Capture the cell that displays the provided text and extract its [X, Y] central coordinate. 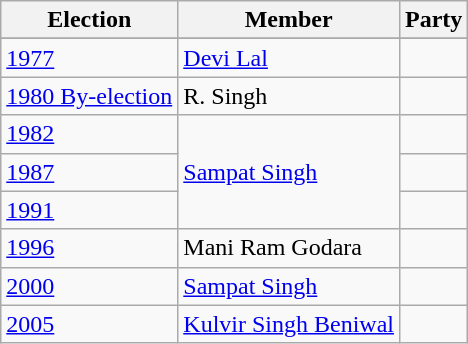
Election [90, 20]
1977 [90, 58]
1980 By-election [90, 96]
Member [289, 20]
2000 [90, 286]
1996 [90, 248]
Kulvir Singh Beniwal [289, 324]
Devi Lal [289, 58]
2005 [90, 324]
R. Singh [289, 96]
1991 [90, 210]
1982 [90, 134]
Mani Ram Godara [289, 248]
Party [433, 20]
1987 [90, 172]
